Scan for the cell matching the given text and deliver its (X, Y) coordinate at center. 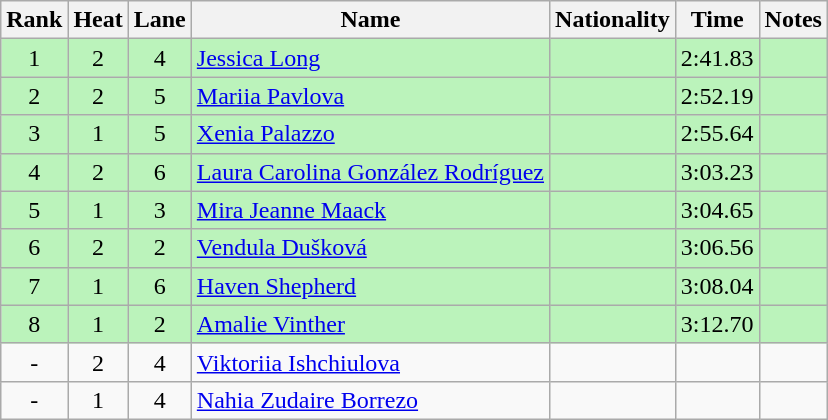
3:12.70 (717, 324)
7 (34, 286)
Time (717, 20)
Mariia Pavlova (370, 96)
2:41.83 (717, 58)
3:08.04 (717, 286)
2:52.19 (717, 96)
3:03.23 (717, 172)
2:55.64 (717, 134)
Heat (98, 20)
Name (370, 20)
Jessica Long (370, 58)
Mira Jeanne Maack (370, 210)
Laura Carolina González Rodríguez (370, 172)
Nationality (613, 20)
Nahia Zudaire Borrezo (370, 400)
Rank (34, 20)
Vendula Dušková (370, 248)
Notes (793, 20)
Viktoriia Ishchiulova (370, 362)
3:04.65 (717, 210)
Xenia Palazzo (370, 134)
Haven Shepherd (370, 286)
Amalie Vinther (370, 324)
Lane (160, 20)
8 (34, 324)
3:06.56 (717, 248)
